From the cell containing the given text, extract its center point as (x, y) coordinate. 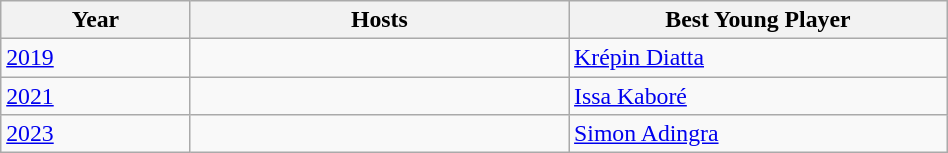
Year (96, 20)
Issa Kaboré (758, 96)
2023 (96, 133)
Best Young Player (758, 20)
2021 (96, 96)
Simon Adingra (758, 133)
Krépin Diatta (758, 58)
2019 (96, 58)
Hosts (380, 20)
